Scan for the cell matching the given text and deliver its [X, Y] coordinate at center. 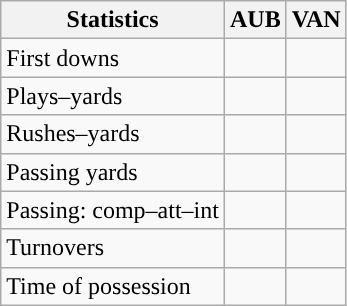
Rushes–yards [113, 134]
First downs [113, 58]
Plays–yards [113, 96]
VAN [316, 20]
Turnovers [113, 248]
Passing yards [113, 172]
Passing: comp–att–int [113, 210]
AUB [255, 20]
Time of possession [113, 286]
Statistics [113, 20]
